Provide the [X, Y] coordinate of the cell's center where the given text is located.  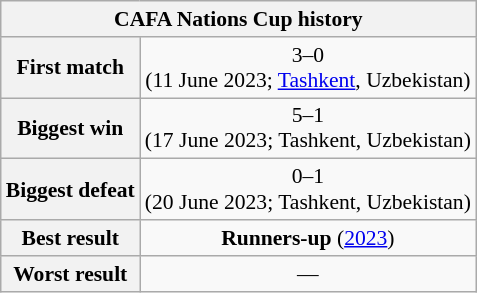
5–1 (17 June 2023; Tashkent, Uzbekistan) [308, 128]
Worst result [70, 274]
Runners-up (2023) [308, 238]
Biggest defeat [70, 190]
Biggest win [70, 128]
0–1 (20 June 2023; Tashkent, Uzbekistan) [308, 190]
Best result [70, 238]
— [308, 274]
First match [70, 68]
3–0 (11 June 2023; Tashkent, Uzbekistan) [308, 68]
CAFA Nations Cup history [238, 19]
